From the cell containing the given text, extract its center point as [X, Y] coordinate. 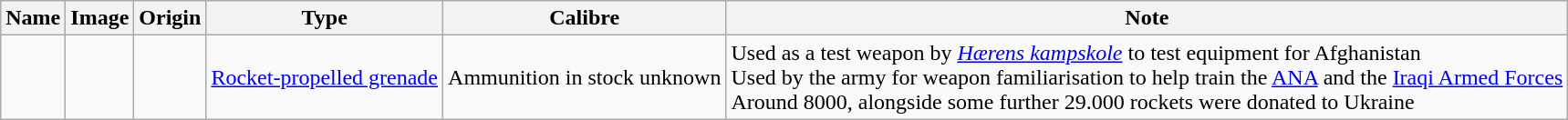
Ammunition in stock unknown [585, 77]
Note [1147, 18]
Origin [170, 18]
Rocket-propelled grenade [325, 77]
Calibre [585, 18]
Name [33, 18]
Type [325, 18]
Image [100, 18]
